From the cell containing the given text, extract its center point as [X, Y] coordinate. 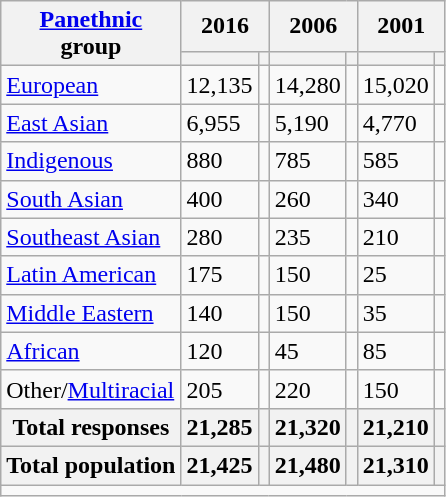
East Asian [91, 123]
21,310 [396, 465]
21,320 [308, 427]
220 [308, 389]
260 [308, 199]
210 [396, 237]
Middle Eastern [91, 313]
45 [308, 351]
South Asian [91, 199]
120 [220, 351]
785 [308, 161]
585 [396, 161]
12,135 [220, 85]
2001 [401, 26]
6,955 [220, 123]
4,770 [396, 123]
25 [396, 275]
Total responses [91, 427]
2006 [313, 26]
21,425 [220, 465]
21,285 [220, 427]
85 [396, 351]
Southeast Asian [91, 237]
European [91, 85]
5,190 [308, 123]
Total population [91, 465]
Latin American [91, 275]
235 [308, 237]
15,020 [396, 85]
Indigenous [91, 161]
14,280 [308, 85]
21,210 [396, 427]
35 [396, 313]
140 [220, 313]
880 [220, 161]
Other/Multiracial [91, 389]
2016 [225, 26]
African [91, 351]
205 [220, 389]
175 [220, 275]
Panethnicgroup [91, 34]
21,480 [308, 465]
340 [396, 199]
400 [220, 199]
280 [220, 237]
